Determine the (X, Y) coordinate at the center of the cell enclosing the given text.  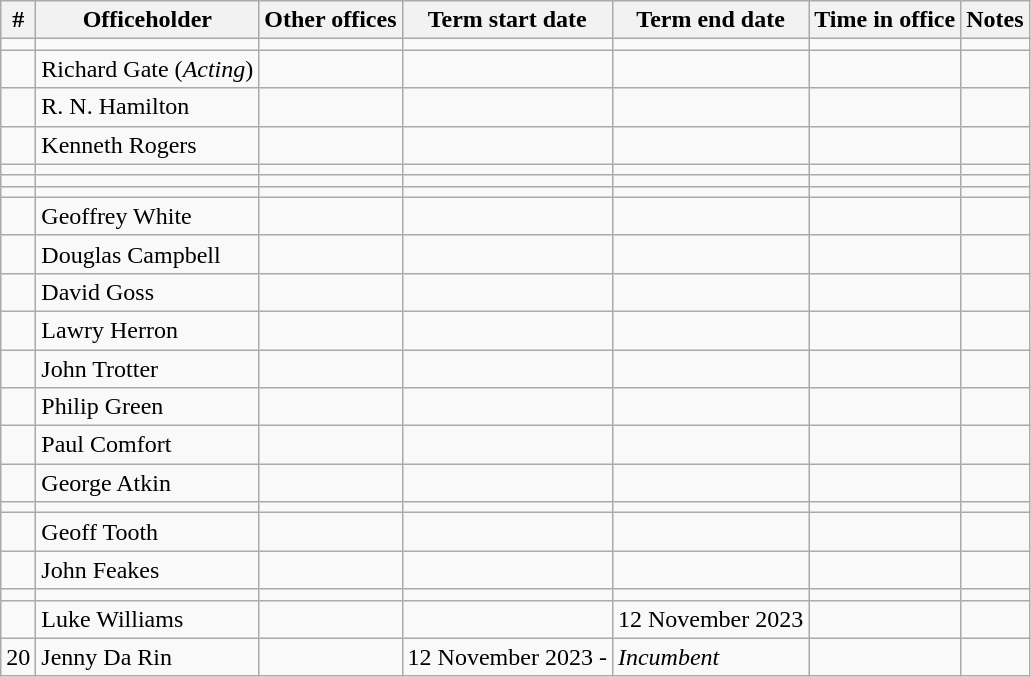
20 (18, 657)
Douglas Campbell (148, 254)
Incumbent (710, 657)
Jenny Da Rin (148, 657)
George Atkin (148, 483)
12 November 2023 (710, 619)
Notes (995, 20)
# (18, 20)
John Trotter (148, 369)
Time in office (885, 20)
Geoffrey White (148, 216)
Term start date (507, 20)
Geoff Tooth (148, 532)
Term end date (710, 20)
Officeholder (148, 20)
Other offices (330, 20)
R. N. Hamilton (148, 107)
12 November 2023 - (507, 657)
Philip Green (148, 407)
Kenneth Rogers (148, 145)
Richard Gate (Acting) (148, 69)
Paul Comfort (148, 445)
David Goss (148, 292)
Lawry Herron (148, 330)
John Feakes (148, 570)
Luke Williams (148, 619)
